Locate the cell with the specified text and output its (x, y) center coordinate. 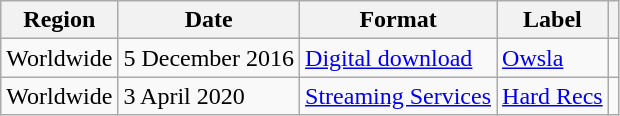
Date (209, 20)
Owsla (553, 58)
Region (60, 20)
Digital download (398, 58)
3 April 2020 (209, 96)
5 December 2016 (209, 58)
Streaming Services (398, 96)
Label (553, 20)
Format (398, 20)
Hard Recs (553, 96)
